Identify which cell holds the provided text, then report its (X, Y) central coordinate. 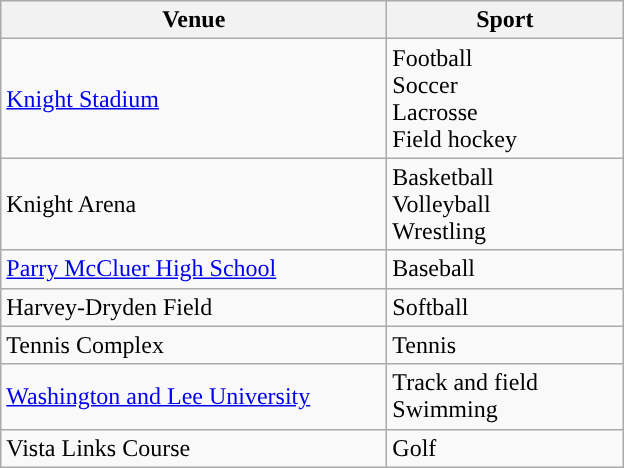
Tennis Complex (194, 345)
Track and field Swimming (505, 396)
Venue (194, 20)
Softball (505, 307)
Tennis (505, 345)
Baseball (505, 269)
Knight Arena (194, 204)
Golf (505, 448)
Parry McCluer High School (194, 269)
Sport (505, 20)
Washington and Lee University (194, 396)
Football Soccer Lacrosse Field hockey (505, 98)
Vista Links Course (194, 448)
Basketball Volleyball Wrestling (505, 204)
Harvey-Dryden Field (194, 307)
Knight Stadium (194, 98)
